Output the (x, y) coordinate of the center of the cell containing the given text.  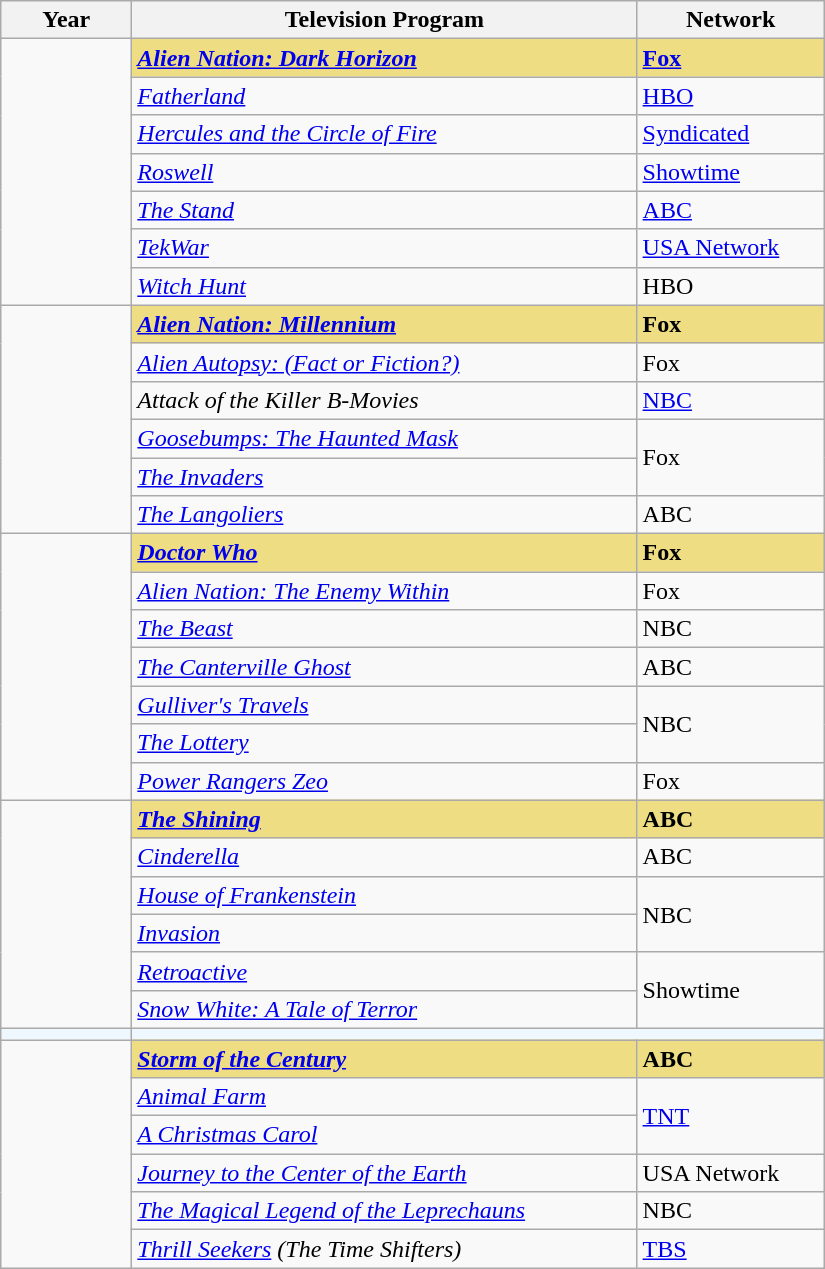
House of Frankenstein (384, 895)
TNT (730, 1116)
Fatherland (384, 96)
The Langoliers (384, 515)
Journey to the Center of the Earth (384, 1173)
The Lottery (384, 743)
Cinderella (384, 857)
Thrill Seekers (The Time Shifters) (384, 1249)
Attack of the Killer B-Movies (384, 400)
Year (66, 20)
TBS (730, 1249)
Invasion (384, 933)
Alien Autopsy: (Fact or Fiction?) (384, 362)
The Magical Legend of the Leprechauns (384, 1211)
The Shining (384, 819)
Television Program (384, 20)
The Invaders (384, 477)
Goosebumps: The Haunted Mask (384, 438)
The Stand (384, 210)
A Christmas Carol (384, 1135)
Gulliver's Travels (384, 705)
Storm of the Century (384, 1059)
Witch Hunt (384, 286)
TekWar (384, 248)
The Beast (384, 629)
Power Rangers Zeo (384, 781)
Snow White: A Tale of Terror (384, 1009)
Alien Nation: Dark Horizon (384, 58)
The Canterville Ghost (384, 667)
Roswell (384, 172)
Network (730, 20)
Animal Farm (384, 1097)
Alien Nation: Millennium (384, 324)
Retroactive (384, 971)
Hercules and the Circle of Fire (384, 134)
Alien Nation: The Enemy Within (384, 591)
Doctor Who (384, 553)
Syndicated (730, 134)
